Locate the cell with the specified text and output its [X, Y] center coordinate. 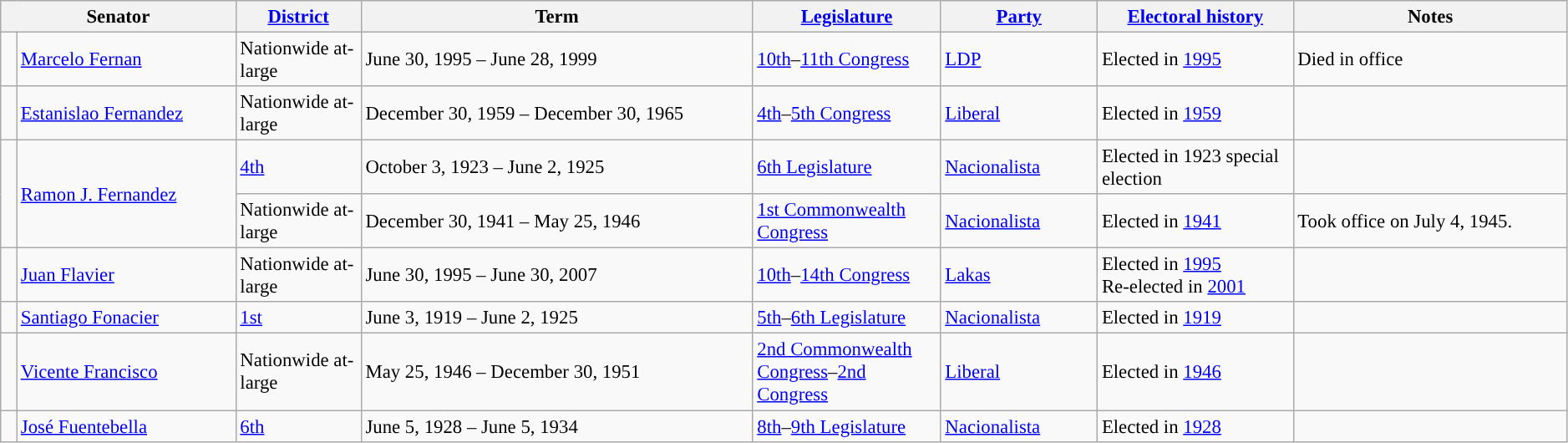
José Fuentebella [127, 426]
Elected in 1959 [1195, 114]
Vicente Francisco [127, 372]
Marcelo Fernan [127, 60]
Notes [1430, 17]
5th–6th Legislature [847, 318]
December 30, 1941 – May 25, 1946 [556, 221]
October 3, 1923 – June 2, 1925 [556, 167]
Died in office [1430, 60]
Lakas [1019, 276]
Term [556, 17]
2nd Commonwealth Congress–2nd Congress [847, 372]
June 30, 1995 – June 28, 1999 [556, 60]
8th–9th Legislature [847, 426]
Elected in 1946 [1195, 372]
1st Commonwealth Congress [847, 221]
Took office on July 4, 1945. [1430, 221]
Santiago Fonacier [127, 318]
4th [298, 167]
4th–5th Congress [847, 114]
Elected in 1928 [1195, 426]
Party [1019, 17]
June 5, 1928 – June 5, 1934 [556, 426]
June 30, 1995 – June 30, 2007 [556, 276]
10th–11th Congress [847, 60]
Ramon J. Fernandez [127, 194]
Senator [119, 17]
December 30, 1959 – December 30, 1965 [556, 114]
Elected in 1995Re-elected in 2001 [1195, 276]
6th Legislature [847, 167]
6th [298, 426]
LDP [1019, 60]
District [298, 17]
Juan Flavier [127, 276]
Estanislao Fernandez [127, 114]
Elected in 1941 [1195, 221]
Elected in 1995 [1195, 60]
Elected in 1919 [1195, 318]
May 25, 1946 – December 30, 1951 [556, 372]
1st [298, 318]
Legislature [847, 17]
Electoral history [1195, 17]
June 3, 1919 – June 2, 1925 [556, 318]
Elected in 1923 special election [1195, 167]
10th–14th Congress [847, 276]
